Determine the [X, Y] coordinate at the center of the cell enclosing the given text.  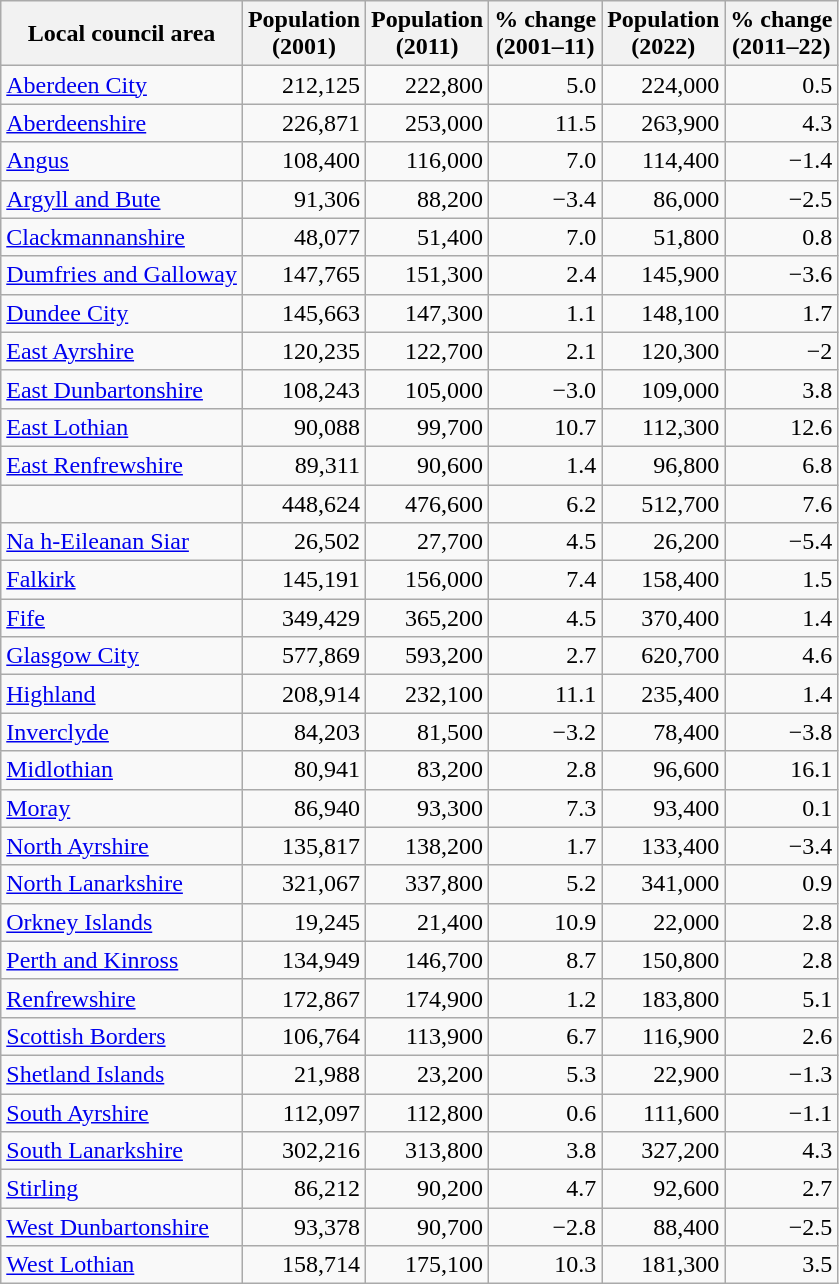
81,500 [428, 732]
1.2 [546, 998]
111,600 [664, 1113]
East Ayrshire [122, 351]
147,765 [304, 275]
East Dunbartonshire [122, 389]
84,203 [304, 732]
349,429 [304, 618]
Dundee City [122, 313]
80,941 [304, 770]
West Dunbartonshire [122, 1227]
96,800 [664, 465]
92,600 [664, 1189]
Na h-Eileanan Siar [122, 542]
145,900 [664, 275]
0.5 [782, 85]
106,764 [304, 1036]
337,800 [428, 884]
1.5 [782, 580]
2.4 [546, 275]
Population(2022) [664, 34]
48,077 [304, 237]
226,871 [304, 123]
263,900 [664, 123]
88,200 [428, 199]
147,300 [428, 313]
Glasgow City [122, 656]
88,400 [664, 1227]
448,624 [304, 503]
2.6 [782, 1036]
Moray [122, 808]
4.7 [546, 1189]
West Lothian [122, 1265]
232,100 [428, 694]
174,900 [428, 998]
10.9 [546, 922]
Midlothian [122, 770]
114,400 [664, 161]
83,200 [428, 770]
5.1 [782, 998]
7.4 [546, 580]
−3.2 [546, 732]
27,700 [428, 542]
0.1 [782, 808]
90,700 [428, 1227]
51,800 [664, 237]
476,600 [428, 503]
Argyll and Bute [122, 199]
% change(2011–22) [782, 34]
135,817 [304, 846]
South Ayrshire [122, 1113]
8.7 [546, 960]
−1.1 [782, 1113]
370,400 [664, 618]
105,000 [428, 389]
26,200 [664, 542]
Aberdeen City [122, 85]
19,245 [304, 922]
−1.3 [782, 1074]
4.6 [782, 656]
−3.8 [782, 732]
6.2 [546, 503]
Stirling [122, 1189]
0.8 [782, 237]
146,700 [428, 960]
−3.6 [782, 275]
7.3 [546, 808]
327,200 [664, 1151]
22,000 [664, 922]
10.7 [546, 427]
120,235 [304, 351]
150,800 [664, 960]
% change(2001–11) [546, 34]
122,700 [428, 351]
Angus [122, 161]
Inverclyde [122, 732]
Falkirk [122, 580]
620,700 [664, 656]
148,100 [664, 313]
12.6 [782, 427]
−3.0 [546, 389]
93,300 [428, 808]
0.9 [782, 884]
North Ayrshire [122, 846]
145,191 [304, 580]
109,000 [664, 389]
23,200 [428, 1074]
−2.8 [546, 1227]
175,100 [428, 1265]
156,000 [428, 580]
Population(2011) [428, 34]
112,097 [304, 1113]
2.1 [546, 351]
Fife [122, 618]
Aberdeenshire [122, 123]
151,300 [428, 275]
99,700 [428, 427]
235,400 [664, 694]
Local council area [122, 34]
172,867 [304, 998]
158,400 [664, 580]
108,400 [304, 161]
East Lothian [122, 427]
Scottish Borders [122, 1036]
78,400 [664, 732]
112,800 [428, 1113]
Highland [122, 694]
East Renfrewshire [122, 465]
7.6 [782, 503]
512,700 [664, 503]
3.5 [782, 1265]
116,000 [428, 161]
0.6 [546, 1113]
183,800 [664, 998]
11.1 [546, 694]
86,940 [304, 808]
86,212 [304, 1189]
93,378 [304, 1227]
90,600 [428, 465]
341,000 [664, 884]
11.5 [546, 123]
6.7 [546, 1036]
10.3 [546, 1265]
Orkney Islands [122, 922]
South Lanarkshire [122, 1151]
Population(2001) [304, 34]
1.1 [546, 313]
−1.4 [782, 161]
21,988 [304, 1074]
321,067 [304, 884]
577,869 [304, 656]
116,900 [664, 1036]
120,300 [664, 351]
89,311 [304, 465]
208,914 [304, 694]
Dumfries and Galloway [122, 275]
593,200 [428, 656]
North Lanarkshire [122, 884]
181,300 [664, 1265]
Clackmannanshire [122, 237]
138,200 [428, 846]
−2 [782, 351]
5.2 [546, 884]
5.0 [546, 85]
91,306 [304, 199]
26,502 [304, 542]
112,300 [664, 427]
212,125 [304, 85]
134,949 [304, 960]
222,800 [428, 85]
96,600 [664, 770]
145,663 [304, 313]
5.3 [546, 1074]
93,400 [664, 808]
133,400 [664, 846]
22,900 [664, 1074]
158,714 [304, 1265]
302,216 [304, 1151]
−5.4 [782, 542]
16.1 [782, 770]
108,243 [304, 389]
90,200 [428, 1189]
51,400 [428, 237]
Renfrewshire [122, 998]
Perth and Kinross [122, 960]
313,800 [428, 1151]
21,400 [428, 922]
86,000 [664, 199]
90,088 [304, 427]
253,000 [428, 123]
6.8 [782, 465]
113,900 [428, 1036]
224,000 [664, 85]
Shetland Islands [122, 1074]
365,200 [428, 618]
